From the cell containing the given text, extract its center point as (X, Y) coordinate. 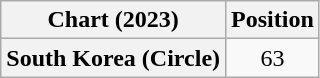
Chart (2023) (114, 20)
South Korea (Circle) (114, 58)
Position (273, 20)
63 (273, 58)
